Identify which cell holds the provided text, then report its (X, Y) central coordinate. 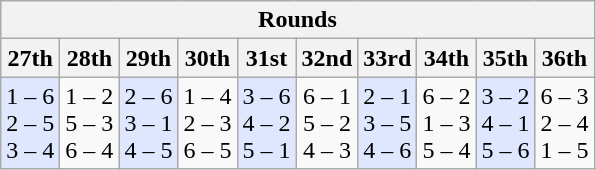
Rounds (298, 20)
34th (446, 58)
6 – 32 – 41 – 5 (564, 123)
3 – 24 – 15 – 6 (506, 123)
32nd (327, 58)
6 – 21 – 35 – 4 (446, 123)
35th (506, 58)
30th (208, 58)
1 – 42 – 36 – 5 (208, 123)
2 – 63 – 14 – 5 (148, 123)
27th (30, 58)
6 – 15 – 24 – 3 (327, 123)
2 – 13 – 54 – 6 (388, 123)
28th (90, 58)
3 – 64 – 25 – 1 (266, 123)
31st (266, 58)
1 – 25 – 36 – 4 (90, 123)
29th (148, 58)
33rd (388, 58)
1 – 62 – 53 – 4 (30, 123)
36th (564, 58)
